Find where the given text appears and provide that cell's center as (x, y) coordinate. 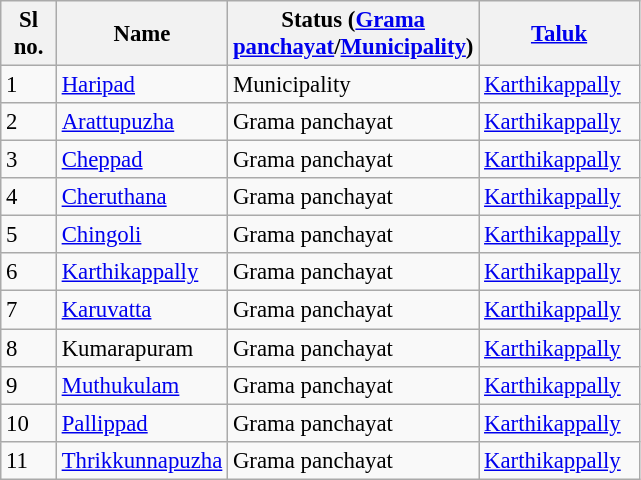
Chingoli (142, 235)
Kumarapuram (142, 348)
Haripad (142, 85)
Taluk (560, 34)
Pallippad (142, 423)
1 (29, 85)
Name (142, 34)
5 (29, 235)
Arattupuzha (142, 122)
Status (Grama panchayat/Municipality) (354, 34)
Sl no. (29, 34)
Karuvatta (142, 310)
3 (29, 160)
6 (29, 273)
10 (29, 423)
Thrikkunnapuzha (142, 460)
Cheruthana (142, 197)
9 (29, 385)
8 (29, 348)
Muthukulam (142, 385)
7 (29, 310)
4 (29, 197)
Cheppad (142, 160)
11 (29, 460)
2 (29, 122)
Municipality (354, 85)
